Scan for the cell matching the given text and deliver its [X, Y] coordinate at center. 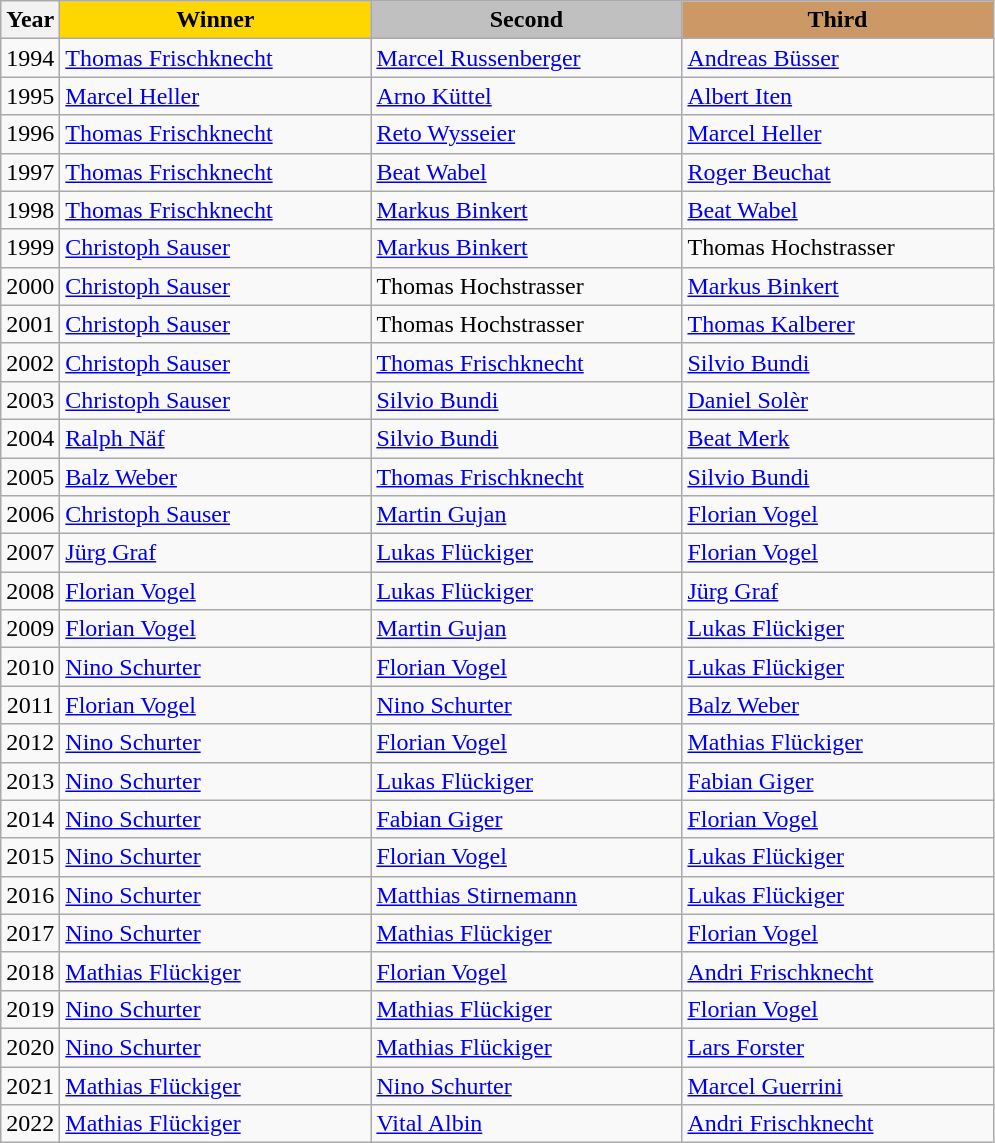
1999 [30, 248]
Vital Albin [526, 1124]
Third [838, 20]
2010 [30, 667]
2003 [30, 400]
Year [30, 20]
2018 [30, 971]
Second [526, 20]
2012 [30, 743]
2019 [30, 1009]
Ralph Näf [216, 438]
2013 [30, 781]
1996 [30, 134]
2006 [30, 515]
2015 [30, 857]
2017 [30, 933]
2002 [30, 362]
2021 [30, 1085]
Marcel Russenberger [526, 58]
Winner [216, 20]
2001 [30, 324]
Lars Forster [838, 1047]
Matthias Stirnemann [526, 895]
Beat Merk [838, 438]
2022 [30, 1124]
2000 [30, 286]
2007 [30, 553]
2009 [30, 629]
Thomas Kalberer [838, 324]
1995 [30, 96]
Arno Küttel [526, 96]
2005 [30, 477]
1994 [30, 58]
Andreas Büsser [838, 58]
2004 [30, 438]
1998 [30, 210]
2008 [30, 591]
2016 [30, 895]
Roger Beuchat [838, 172]
2020 [30, 1047]
Reto Wysseier [526, 134]
Albert Iten [838, 96]
2011 [30, 705]
2014 [30, 819]
Daniel Solèr [838, 400]
Marcel Guerrini [838, 1085]
1997 [30, 172]
